Locate the cell with the specified text and output its [x, y] center coordinate. 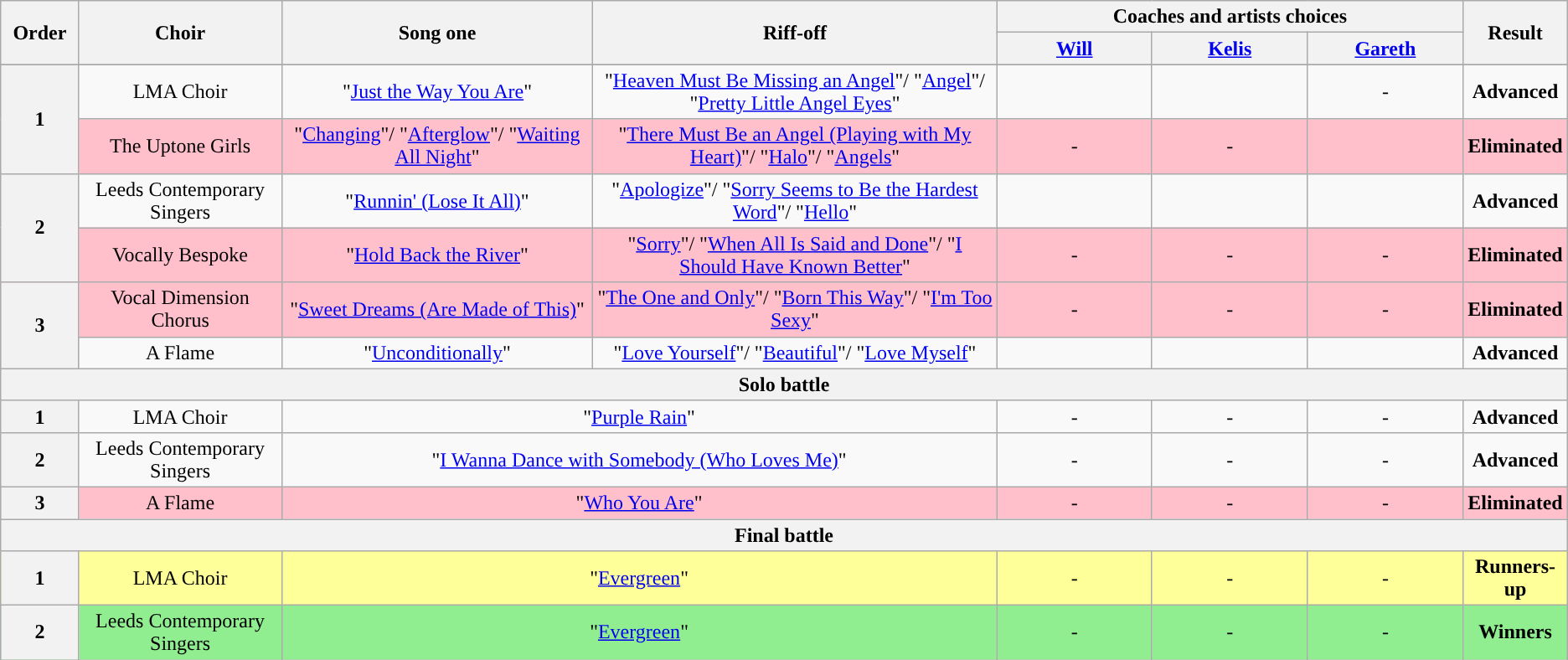
Vocally Bespoke [180, 255]
Order [40, 33]
"The One and Only"/ "Born This Way"/ "I'm Too Sexy" [795, 310]
Winners [1515, 633]
"Sweet Dreams (Are Made of This)" [437, 310]
Riff-off [795, 33]
"Love Yourself"/ "Beautiful"/ "Love Myself" [795, 353]
Will [1074, 49]
Coaches and artists choices [1230, 17]
"Just the Way You Are" [437, 92]
Kelis [1230, 49]
"Runnin' (Lose It All)" [437, 201]
Result [1515, 33]
Final battle [784, 535]
Choir [180, 33]
"Unconditionally" [437, 353]
Gareth [1385, 49]
"Purple Rain" [639, 416]
Solo battle [784, 384]
"Hold Back the River" [437, 255]
Song one [437, 33]
"Who You Are" [639, 503]
"Changing"/ "Afterglow"/ "Waiting All Night" [437, 146]
"Sorry"/ "When All Is Said and Done"/ "I Should Have Known Better" [795, 255]
"I Wanna Dance with Somebody (Who Loves Me)" [639, 459]
Vocal Dimension Chorus [180, 310]
"Apologize"/ "Sorry Seems to Be the Hardest Word"/ "Hello" [795, 201]
"There Must Be an Angel (Playing with My Heart)"/ "Halo"/ "Angels" [795, 146]
The Uptone Girls [180, 146]
Runners-up [1515, 578]
"Heaven Must Be Missing an Angel"/ "Angel"/ "Pretty Little Angel Eyes" [795, 92]
